Provide the [x, y] coordinate of the cell's center where the given text is located.  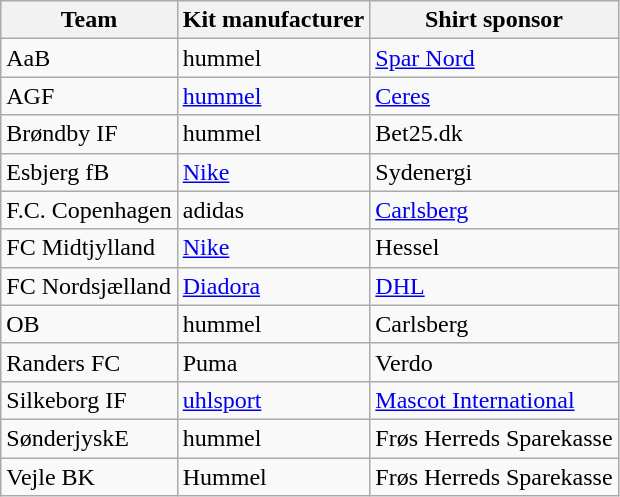
Puma [274, 362]
Verdo [494, 362]
DHL [494, 286]
Hummel [274, 477]
FC Midtjylland [89, 248]
Team [89, 20]
Diadora [274, 286]
Esbjerg fB [89, 172]
F.C. Copenhagen [89, 210]
Shirt sponsor [494, 20]
Silkeborg IF [89, 400]
OB [89, 324]
Mascot International [494, 400]
AaB [89, 58]
FC Nordsjælland [89, 286]
Sydenergi [494, 172]
Vejle BK [89, 477]
uhlsport [274, 400]
SønderjyskE [89, 438]
adidas [274, 210]
Ceres [494, 96]
AGF [89, 96]
Bet25.dk [494, 134]
Brøndby IF [89, 134]
Hessel [494, 248]
Spar Nord [494, 58]
Kit manufacturer [274, 20]
Randers FC [89, 362]
